Return [X, Y] of the center of cell containing provided text 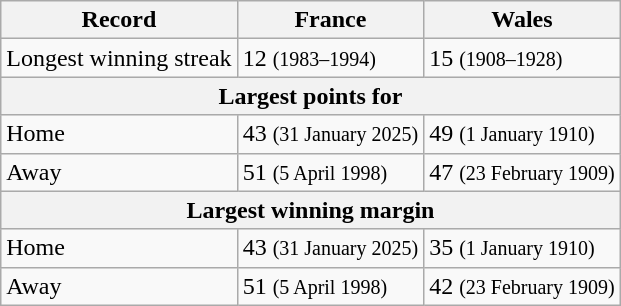
Record [119, 20]
49 (1 January 1910) [522, 134]
15 (1908–1928) [522, 58]
35 (1 January 1910) [522, 248]
47 (23 February 1909) [522, 172]
42 (23 February 1909) [522, 286]
Wales [522, 20]
Longest winning streak [119, 58]
Largest points for [310, 96]
12 (1983–1994) [330, 58]
France [330, 20]
Largest winning margin [310, 210]
